Pinpoint the cell where the given text exists, returning its [X, Y] midpoint coordinate. 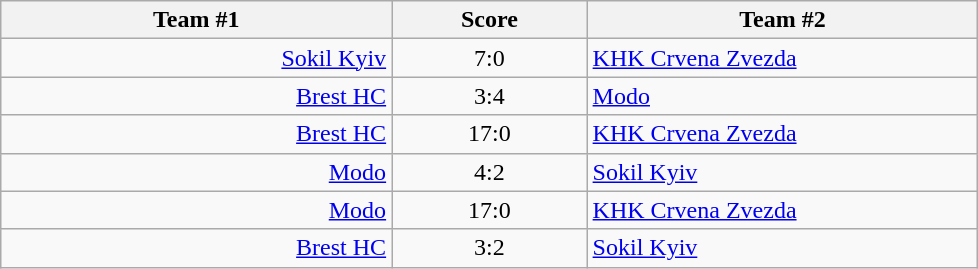
3:4 [490, 96]
Team #1 [196, 20]
3:2 [490, 248]
Score [490, 20]
Team #2 [782, 20]
7:0 [490, 58]
4:2 [490, 172]
